Search for the cell housing the specified text and yield its [X, Y] center coordinate. 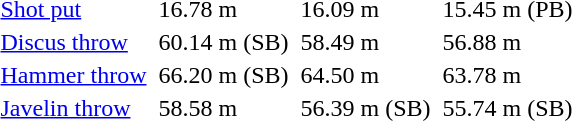
64.50 m [366, 75]
58.49 m [366, 42]
60.14 m (SB) [224, 42]
66.20 m (SB) [224, 75]
